Search for the cell housing the specified text and yield its [x, y] center coordinate. 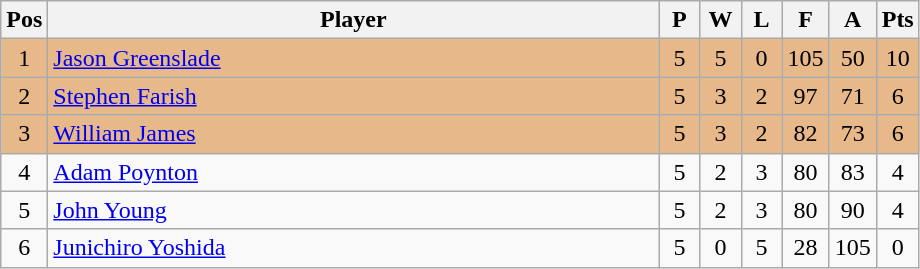
Adam Poynton [354, 172]
A [852, 20]
Player [354, 20]
1 [24, 58]
50 [852, 58]
Stephen Farish [354, 96]
P [680, 20]
82 [806, 134]
John Young [354, 210]
97 [806, 96]
73 [852, 134]
28 [806, 248]
10 [898, 58]
Jason Greenslade [354, 58]
Junichiro Yoshida [354, 248]
Pts [898, 20]
William James [354, 134]
W [720, 20]
71 [852, 96]
L [762, 20]
Pos [24, 20]
90 [852, 210]
83 [852, 172]
F [806, 20]
